Detect which cell encompasses the target text, then output its (x, y) center coordinate. 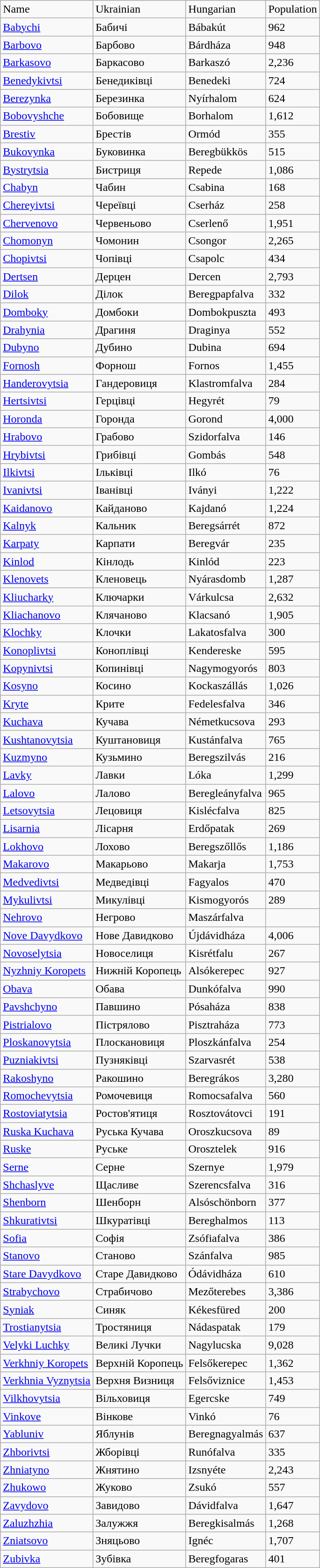
694 (293, 348)
Kliucharky (47, 597)
Puzniakivtsi (47, 1060)
Ivanivtsi (47, 490)
1,287 (293, 579)
Горонда (139, 419)
Mezőterebes (225, 1291)
179 (293, 1327)
Завидово (139, 1505)
1,905 (293, 615)
Грабово (139, 437)
Benedykivtsi (47, 80)
Пузняківці (139, 1060)
Handerovytsia (47, 383)
1,979 (293, 1167)
Ільківці (139, 472)
803 (293, 668)
Dombokpuszta (225, 312)
Микулівці (139, 900)
Ignéc (225, 1541)
1,453 (293, 1381)
560 (293, 1096)
Shchaslyve (47, 1185)
Beregnagyalmás (225, 1434)
300 (293, 633)
Коноплівці (139, 650)
Зняцьово (139, 1541)
Жнятино (139, 1470)
1,362 (293, 1363)
Негрово (139, 918)
Домбоки (139, 312)
269 (293, 829)
Draginya (225, 330)
965 (293, 793)
Dertsen (47, 277)
Ruska Kuchava (47, 1131)
Letsovytsia (47, 811)
Rostoviatytsia (47, 1114)
Kalnyk (47, 526)
Чомонин (139, 241)
948 (293, 45)
293 (293, 722)
Синяк (139, 1309)
Куштановиця (139, 739)
Барбово (139, 45)
Beregszőllős (225, 846)
Zhukowo (47, 1488)
1,612 (293, 116)
470 (293, 882)
Бобовище (139, 116)
Beregpapfalva (225, 294)
Косино (139, 686)
2,632 (293, 597)
Бистриця (139, 169)
Shenborn (47, 1203)
Alsóschönborn (225, 1203)
Софія (139, 1238)
Berezynka (47, 98)
Карпати (139, 544)
Gorond (225, 419)
Egercske (225, 1399)
Lóka (225, 775)
1,951 (293, 223)
Cserlenő (225, 223)
Кайданово (139, 508)
Maszárfalva (225, 918)
Руське (139, 1149)
927 (293, 971)
552 (293, 330)
Ormód (225, 134)
Великі Лучки (139, 1345)
267 (293, 953)
493 (293, 312)
Babychi (47, 27)
Beregfogaras (225, 1559)
Hrybivtsi (47, 454)
Шкуратівці (139, 1220)
Нижній Коропець (139, 971)
Kockaszállás (225, 686)
335 (293, 1452)
Klenovets (47, 579)
Ukrainian (139, 9)
2,793 (293, 277)
Ракошино (139, 1078)
Romochevytsia (47, 1096)
Syniak (47, 1309)
2,265 (293, 241)
Lavky (47, 775)
Novoselytsia (47, 953)
Чопівці (139, 259)
Nove Davydkovo (47, 935)
Страбичово (139, 1291)
Beregsárrét (225, 526)
Nagymogyorós (225, 668)
Лалово (139, 793)
4,006 (293, 935)
Chopivtsi (47, 259)
Verkhnia Vyznytsia (47, 1381)
Szánfalva (225, 1256)
Dubyno (47, 348)
Nyárasdomb (225, 579)
Izsnyéte (225, 1470)
Bárdháza (225, 45)
146 (293, 437)
Makarja (225, 864)
4,000 (293, 419)
Lalovo (47, 793)
434 (293, 259)
515 (293, 152)
284 (293, 383)
Bukovynka (47, 152)
Klastromfalva (225, 383)
Bereghalmos (225, 1220)
1,455 (293, 365)
Клочки (139, 633)
Kliachanovo (47, 615)
Ключарки (139, 597)
401 (293, 1559)
Череївці (139, 205)
Iványi (225, 490)
Dávidfalva (225, 1505)
Cserház (225, 205)
3,280 (293, 1078)
Kopynivtsi (47, 668)
Lakatosfalva (225, 633)
Felsőkerepec (225, 1363)
Oroszkucsova (225, 1131)
Benedeki (225, 80)
Павшино (139, 1006)
Чабин (139, 187)
Шенборн (139, 1203)
Beregszilvás (225, 757)
Зубівка (139, 1559)
Ploskanovytsia (47, 1042)
Nyzhniy Koropets (47, 971)
Szerencsfalva (225, 1185)
216 (293, 757)
Hertsivtsi (47, 401)
Kékesfüred (225, 1309)
Beregrákos (225, 1078)
Hungarian (225, 9)
Kaidanovo (47, 508)
Лавки (139, 775)
Borhalom (225, 116)
Серне (139, 1167)
Zniatsovo (47, 1541)
Szidorfalva (225, 437)
Repede (225, 169)
624 (293, 98)
Csongor (225, 241)
Kendereske (225, 650)
Zaluzhzhia (47, 1523)
1,299 (293, 775)
Zubivka (47, 1559)
258 (293, 205)
Верхня Визниця (139, 1381)
Zhborivtsi (47, 1452)
Németkucsova (225, 722)
Hrabovo (47, 437)
Fedelesfalva (225, 704)
113 (293, 1220)
Березинка (139, 98)
Rakoshyno (47, 1078)
872 (293, 526)
Brestiv (47, 134)
Pistrialovo (47, 1024)
838 (293, 1006)
Population (293, 9)
Бабичі (139, 27)
Тростяниця (139, 1327)
Лецовиця (139, 811)
Залужжя (139, 1523)
Mykulivtsi (47, 900)
Strabychovo (47, 1291)
Кузьмино (139, 757)
Kinlód (225, 562)
Obava (47, 989)
Kuzmyno (47, 757)
Новоселиця (139, 953)
548 (293, 454)
1,268 (293, 1523)
Fornosh (47, 365)
749 (293, 1399)
Gombás (225, 454)
Pisztraháza (225, 1024)
Makarovo (47, 864)
Dunkófalva (225, 989)
Lisarnia (47, 829)
985 (293, 1256)
Kismogyorós (225, 900)
289 (293, 900)
557 (293, 1488)
Csabina (225, 187)
Драгиня (139, 330)
Вільховиця (139, 1399)
Chabyn (47, 187)
Nádaspatak (225, 1327)
Копинівці (139, 668)
Velyki Luchky (47, 1345)
Beregkisalmás (225, 1523)
Bobovyshche (47, 116)
Klacsanó (225, 615)
89 (293, 1131)
Вінкове (139, 1416)
332 (293, 294)
Обава (139, 989)
386 (293, 1238)
Nehrovo (47, 918)
346 (293, 704)
Бенедиківці (139, 80)
538 (293, 1060)
223 (293, 562)
Старе Давидково (139, 1274)
Ростов'ятиця (139, 1114)
916 (293, 1149)
Felsőviznice (225, 1381)
Trostianytsia (47, 1327)
637 (293, 1434)
Stanovo (47, 1256)
Ódávidháza (225, 1274)
Kushtanovytsia (47, 739)
Kosyno (47, 686)
Верхній Коропець (139, 1363)
Vinkó (225, 1416)
Кленовець (139, 579)
377 (293, 1203)
Крите (139, 704)
Szernye (225, 1167)
Станово (139, 1256)
Rosztovátovci (225, 1114)
Дерцен (139, 277)
Kuchava (47, 722)
Kajdanó (225, 508)
Alsókerepec (225, 971)
Макарьово (139, 864)
Ploszkánfalva (225, 1042)
Іванівці (139, 490)
962 (293, 27)
Barkaszó (225, 63)
1,647 (293, 1505)
168 (293, 187)
Нове Давидково (139, 935)
Fagyalos (225, 882)
Кінлодь (139, 562)
Karpaty (47, 544)
Hegyrét (225, 401)
Lokhovo (47, 846)
Beregvár (225, 544)
Chereyivtsi (47, 205)
825 (293, 811)
Ilkivtsi (47, 472)
Жборівці (139, 1452)
Грибівці (139, 454)
Медведівці (139, 882)
Dercen (225, 277)
Verkhniy Koropets (47, 1363)
Serne (47, 1167)
Erdőpatak (225, 829)
Várkulcsa (225, 597)
79 (293, 401)
355 (293, 134)
Nyírhalom (225, 98)
610 (293, 1274)
Chervenovo (47, 223)
Drahynia (47, 330)
Форнош (139, 365)
1,186 (293, 846)
254 (293, 1042)
724 (293, 80)
Dubina (225, 348)
Runófalva (225, 1452)
Червеньово (139, 223)
Пістрялово (139, 1024)
Bábakút (225, 27)
Vinkove (47, 1416)
2,243 (293, 1470)
Kinlod (47, 562)
191 (293, 1114)
Stare Davydkovo (47, 1274)
Szarvasrét (225, 1060)
Баркасово (139, 63)
Fornos (225, 365)
Кучава (139, 722)
Romocsafalva (225, 1096)
Zhniatyno (47, 1470)
Horonda (47, 419)
Csapolc (225, 259)
Barbovo (47, 45)
Лохово (139, 846)
316 (293, 1185)
Брестів (139, 134)
Ромочевиця (139, 1096)
Лісарня (139, 829)
Kryte (47, 704)
Shkurativtsi (47, 1220)
Жуково (139, 1488)
Клячаново (139, 615)
Dilok (47, 294)
Name (47, 9)
Yabluniv (47, 1434)
Дубино (139, 348)
Zsófiafalva (225, 1238)
Плоскановиця (139, 1042)
Klochky (47, 633)
Kisrétfalu (225, 953)
Domboky (47, 312)
Zavydovo (47, 1505)
Гандеровиця (139, 383)
Beregbükkös (225, 152)
9,028 (293, 1345)
3,386 (293, 1291)
765 (293, 739)
Vilkhovytsia (47, 1399)
Ділок (139, 294)
200 (293, 1309)
Кальник (139, 526)
Буковинка (139, 152)
Pósaháza (225, 1006)
1,086 (293, 169)
Ruske (47, 1149)
595 (293, 650)
Pavshchyno (47, 1006)
Nagylucska (225, 1345)
Újdávidháza (225, 935)
Orosztelek (225, 1149)
Kislécfalva (225, 811)
Barkasovo (47, 63)
1,222 (293, 490)
1,026 (293, 686)
235 (293, 544)
Beregleányfalva (225, 793)
Bystrytsia (47, 169)
Sofia (47, 1238)
Chomonyn (47, 241)
Medvedivtsi (47, 882)
773 (293, 1024)
Kustánfalva (225, 739)
Герцівці (139, 401)
1,753 (293, 864)
1,224 (293, 508)
Konoplivtsi (47, 650)
1,707 (293, 1541)
Ilkó (225, 472)
990 (293, 989)
Руська Кучава (139, 1131)
Щасливе (139, 1185)
2,236 (293, 63)
Zsukó (225, 1488)
Яблунів (139, 1434)
